Return the (X, Y) coordinate for the center point of the cell that contains the specified text.  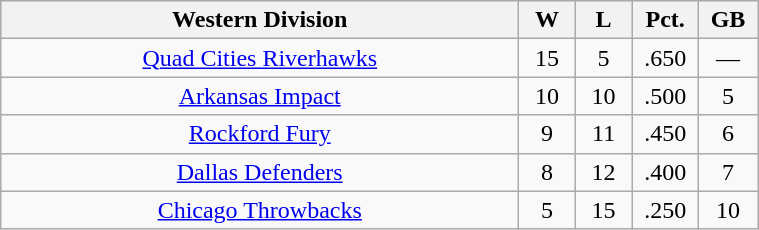
.450 (666, 134)
W (548, 20)
7 (728, 172)
9 (548, 134)
.250 (666, 210)
.500 (666, 96)
8 (548, 172)
L (604, 20)
Pct. (666, 20)
— (728, 58)
11 (604, 134)
Western Division (260, 20)
GB (728, 20)
Dallas Defenders (260, 172)
Arkansas Impact (260, 96)
6 (728, 134)
.400 (666, 172)
Chicago Throwbacks (260, 210)
Quad Cities Riverhawks (260, 58)
Rockford Fury (260, 134)
12 (604, 172)
.650 (666, 58)
